Detect which cell encompasses the target text, then output its (x, y) center coordinate. 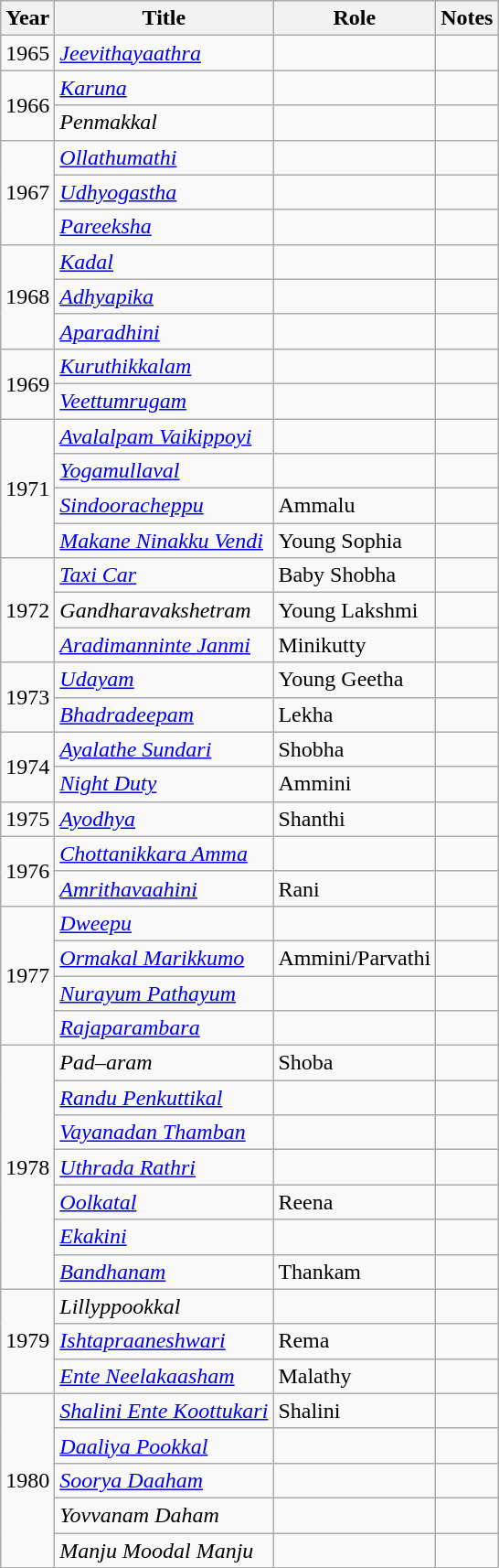
1968 (27, 296)
Title (165, 18)
Aradimanninte Janmi (165, 645)
1971 (27, 489)
Daaliya Pookkal (165, 1445)
Kadal (165, 262)
1978 (27, 1167)
1974 (27, 767)
1972 (27, 610)
Notes (467, 18)
Malathy (355, 1376)
Amrithavaahini (165, 888)
Rani (355, 888)
Ammalu (355, 506)
1969 (27, 383)
Taxi Car (165, 575)
Adhyapika (165, 296)
Shalini (355, 1411)
1979 (27, 1341)
Thankam (355, 1272)
Manju Moodal Manju (165, 1551)
Vayanadan Thamban (165, 1133)
Ammini (355, 784)
Shoba (355, 1063)
Oolkatal (165, 1202)
Pad–aram (165, 1063)
Young Geetha (355, 680)
Nurayum Pathayum (165, 993)
Baby Shobha (355, 575)
Udayam (165, 680)
Lekha (355, 714)
Sindooracheppu (165, 506)
Avalalpam Vaikippoyi (165, 436)
Reena (355, 1202)
Bhadradeepam (165, 714)
Role (355, 18)
1973 (27, 697)
Shalini Ente Koottukari (165, 1411)
Yovvanam Daham (165, 1515)
Gandharavakshetram (165, 610)
Randu Penkuttikal (165, 1098)
Ollathumathi (165, 157)
Makane Ninakku Vendi (165, 541)
Shanthi (355, 819)
Young Lakshmi (355, 610)
Rajaparambara (165, 1028)
Dweepu (165, 923)
Young Sophia (355, 541)
Minikutty (355, 645)
Yogamullaval (165, 471)
Veettumrugam (165, 401)
Soorya Daaham (165, 1480)
Ayalathe Sundari (165, 749)
1966 (27, 105)
Chottanikkara Amma (165, 854)
1977 (27, 975)
Ayodhya (165, 819)
Ormakal Marikkumo (165, 958)
Aparadhini (165, 331)
Penmakkal (165, 123)
Udhyogastha (165, 192)
Ente Neelakaasham (165, 1376)
Rema (355, 1341)
Shobha (355, 749)
1967 (27, 192)
Pareeksha (165, 227)
1980 (27, 1480)
Kuruthikkalam (165, 366)
Lillyppookkal (165, 1306)
Ishtapraaneshwari (165, 1341)
Night Duty (165, 784)
1975 (27, 819)
Bandhanam (165, 1272)
Jeevithayaathra (165, 53)
1965 (27, 53)
Year (27, 18)
Ammini/Parvathi (355, 958)
Karuna (165, 88)
1976 (27, 871)
Ekakini (165, 1237)
Uthrada Rathri (165, 1167)
